Return [X, Y] of the center of cell containing provided text 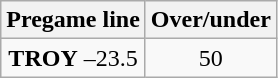
50 [210, 58]
Pregame line [74, 20]
Over/under [210, 20]
TROY –23.5 [74, 58]
